For the text-containing cell, return its midpoint in (X, Y) coordinate format. 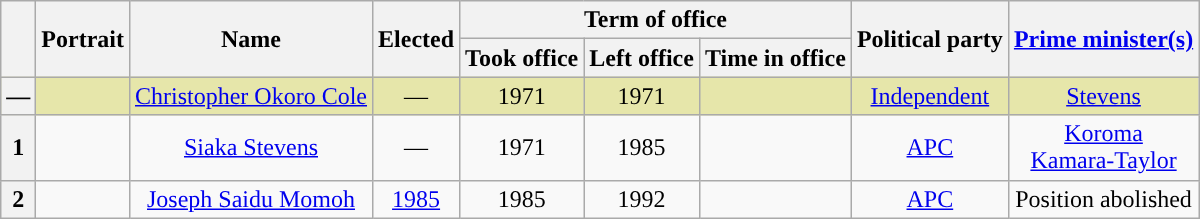
Joseph Saidu Momoh (250, 199)
Independent (930, 96)
Elected (416, 39)
1 (18, 148)
Took office (522, 58)
Christopher Okoro Cole (250, 96)
Position abolished (1103, 199)
Prime minister(s) (1103, 39)
Left office (642, 58)
Siaka Stevens (250, 148)
Portrait (83, 39)
Name (250, 39)
Political party (930, 39)
Term of office (656, 20)
Stevens (1103, 96)
2 (18, 199)
1992 (642, 199)
Time in office (775, 58)
KoromaKamara-Taylor (1103, 148)
